Return (x, y) of the center of cell containing provided text 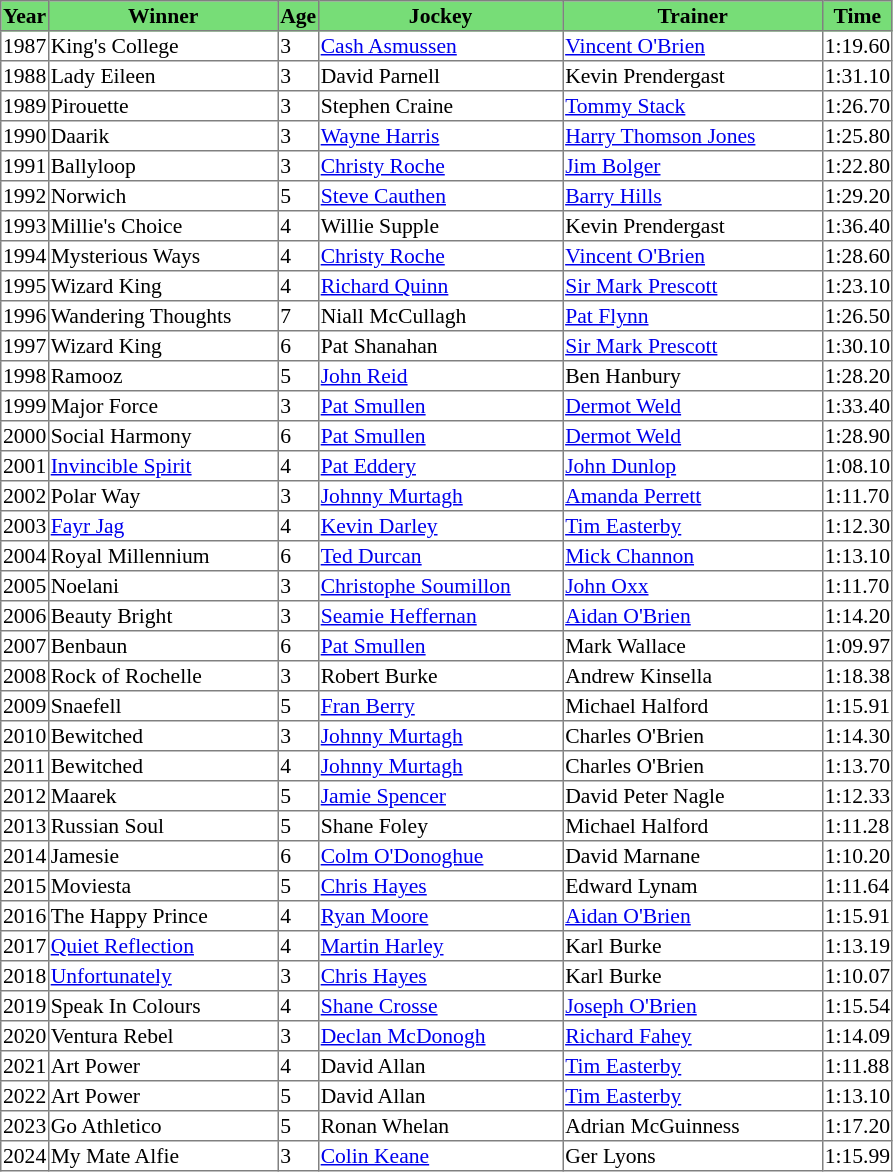
Niall McCullagh (440, 316)
1987 (25, 46)
1:11.28 (857, 826)
2019 (25, 1006)
Major Force (163, 406)
Ted Durcan (440, 556)
Edward Lynam (693, 886)
Jim Bolger (693, 166)
Noelani (163, 586)
2014 (25, 856)
Time (857, 16)
Richard Fahey (693, 1036)
Pirouette (163, 106)
2021 (25, 1066)
David Marnane (693, 856)
Steve Cauthen (440, 196)
2007 (25, 646)
1995 (25, 286)
Norwich (163, 196)
Jamesie (163, 856)
Go Athletico (163, 1126)
1:26.70 (857, 106)
Maarek (163, 796)
1991 (25, 166)
2013 (25, 826)
1:26.50 (857, 316)
Pat Shanahan (440, 346)
1:25.80 (857, 136)
John Reid (440, 376)
2020 (25, 1036)
1:28.90 (857, 436)
2016 (25, 916)
Royal Millennium (163, 556)
Pat Eddery (440, 466)
1:12.33 (857, 796)
Joseph O'Brien (693, 1006)
Polar Way (163, 496)
1:36.40 (857, 226)
Shane Crosse (440, 1006)
Ronan Whelan (440, 1126)
2005 (25, 586)
Snaefell (163, 706)
Millie's Choice (163, 226)
Jockey (440, 16)
The Happy Prince (163, 916)
Willie Supple (440, 226)
Pat Flynn (693, 316)
Ramooz (163, 376)
Colin Keane (440, 1156)
Wandering Thoughts (163, 316)
Invincible Spirit (163, 466)
2000 (25, 436)
1997 (25, 346)
Ben Hanbury (693, 376)
1:30.10 (857, 346)
1:14.20 (857, 616)
Colm O'Donoghue (440, 856)
Mark Wallace (693, 646)
Winner (163, 16)
1:22.80 (857, 166)
Mysterious Ways (163, 256)
1989 (25, 106)
Moviesta (163, 886)
Cash Asmussen (440, 46)
Adrian McGuinness (693, 1126)
1993 (25, 226)
Tommy Stack (693, 106)
Stephen Craine (440, 106)
1:10.20 (857, 856)
Declan McDonogh (440, 1036)
Social Harmony (163, 436)
1:23.10 (857, 286)
Robert Burke (440, 676)
Kevin Darley (440, 526)
1:13.70 (857, 766)
1:17.20 (857, 1126)
2023 (25, 1126)
2017 (25, 946)
John Oxx (693, 586)
1:11.64 (857, 886)
1:29.20 (857, 196)
Quiet Reflection (163, 946)
2018 (25, 976)
2009 (25, 706)
Amanda Perrett (693, 496)
1:09.97 (857, 646)
1:14.30 (857, 736)
1999 (25, 406)
1992 (25, 196)
1990 (25, 136)
Fayr Jag (163, 526)
My Mate Alfie (163, 1156)
2008 (25, 676)
2012 (25, 796)
Benbaun (163, 646)
1:11.88 (857, 1066)
Trainer (693, 16)
John Dunlop (693, 466)
1:14.09 (857, 1036)
David Parnell (440, 76)
7 (298, 316)
King's College (163, 46)
1:10.07 (857, 976)
2024 (25, 1156)
Richard Quinn (440, 286)
Russian Soul (163, 826)
1:28.20 (857, 376)
Beauty Bright (163, 616)
Christophe Soumillon (440, 586)
Daarik (163, 136)
Year (25, 16)
1998 (25, 376)
1994 (25, 256)
2011 (25, 766)
Ballyloop (163, 166)
Wayne Harris (440, 136)
2015 (25, 886)
1:15.99 (857, 1156)
1:28.60 (857, 256)
Ventura Rebel (163, 1036)
1:12.30 (857, 526)
1:18.38 (857, 676)
2006 (25, 616)
Mick Channon (693, 556)
1:08.10 (857, 466)
Andrew Kinsella (693, 676)
Age (298, 16)
2003 (25, 526)
1:15.54 (857, 1006)
Martin Harley (440, 946)
2010 (25, 736)
2002 (25, 496)
Harry Thomson Jones (693, 136)
Jamie Spencer (440, 796)
Lady Eileen (163, 76)
1:33.40 (857, 406)
2001 (25, 466)
1:31.10 (857, 76)
1996 (25, 316)
Ger Lyons (693, 1156)
Shane Foley (440, 826)
1988 (25, 76)
David Peter Nagle (693, 796)
Ryan Moore (440, 916)
Barry Hills (693, 196)
2022 (25, 1096)
Unfortunately (163, 976)
Speak In Colours (163, 1006)
Seamie Heffernan (440, 616)
1:19.60 (857, 46)
Rock of Rochelle (163, 676)
Fran Berry (440, 706)
1:13.19 (857, 946)
2004 (25, 556)
